Return [X, Y] of the center of cell containing provided text 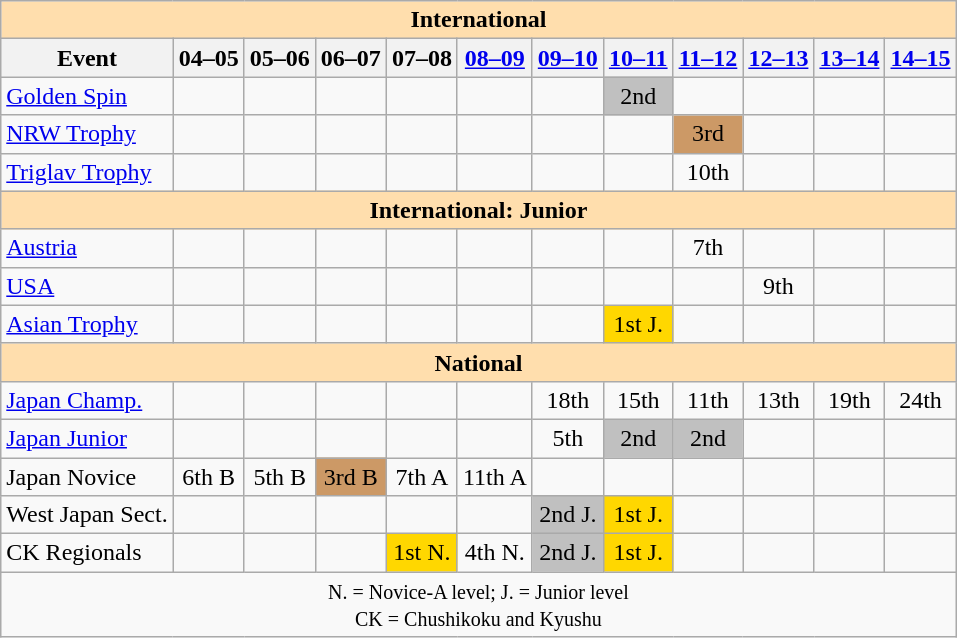
14–15 [920, 58]
13th [778, 400]
Asian Trophy [87, 324]
7th [708, 248]
Japan Junior [87, 438]
Japan Novice [87, 477]
3rd B [350, 477]
5th B [280, 477]
11th A [494, 477]
09–10 [568, 58]
Event [87, 58]
10–11 [638, 58]
International [478, 20]
N. = Novice-A level; J. = Junior level CK = Chushikoku and Kyushu [478, 604]
6th B [208, 477]
NRW Trophy [87, 134]
4th N. [494, 553]
19th [850, 400]
06–07 [350, 58]
3rd [708, 134]
Triglav Trophy [87, 172]
11–12 [708, 58]
Japan Champ. [87, 400]
9th [778, 286]
24th [920, 400]
07–08 [422, 58]
04–05 [208, 58]
Golden Spin [87, 96]
1st N. [422, 553]
12–13 [778, 58]
West Japan Sect. [87, 515]
15th [638, 400]
International: Junior [478, 210]
18th [568, 400]
08–09 [494, 58]
5th [568, 438]
USA [87, 286]
05–06 [280, 58]
10th [708, 172]
7th A [422, 477]
11th [708, 400]
CK Regionals [87, 553]
Austria [87, 248]
National [478, 362]
13–14 [850, 58]
